Provide the (x, y) coordinate of the cell's center where the given text is located.  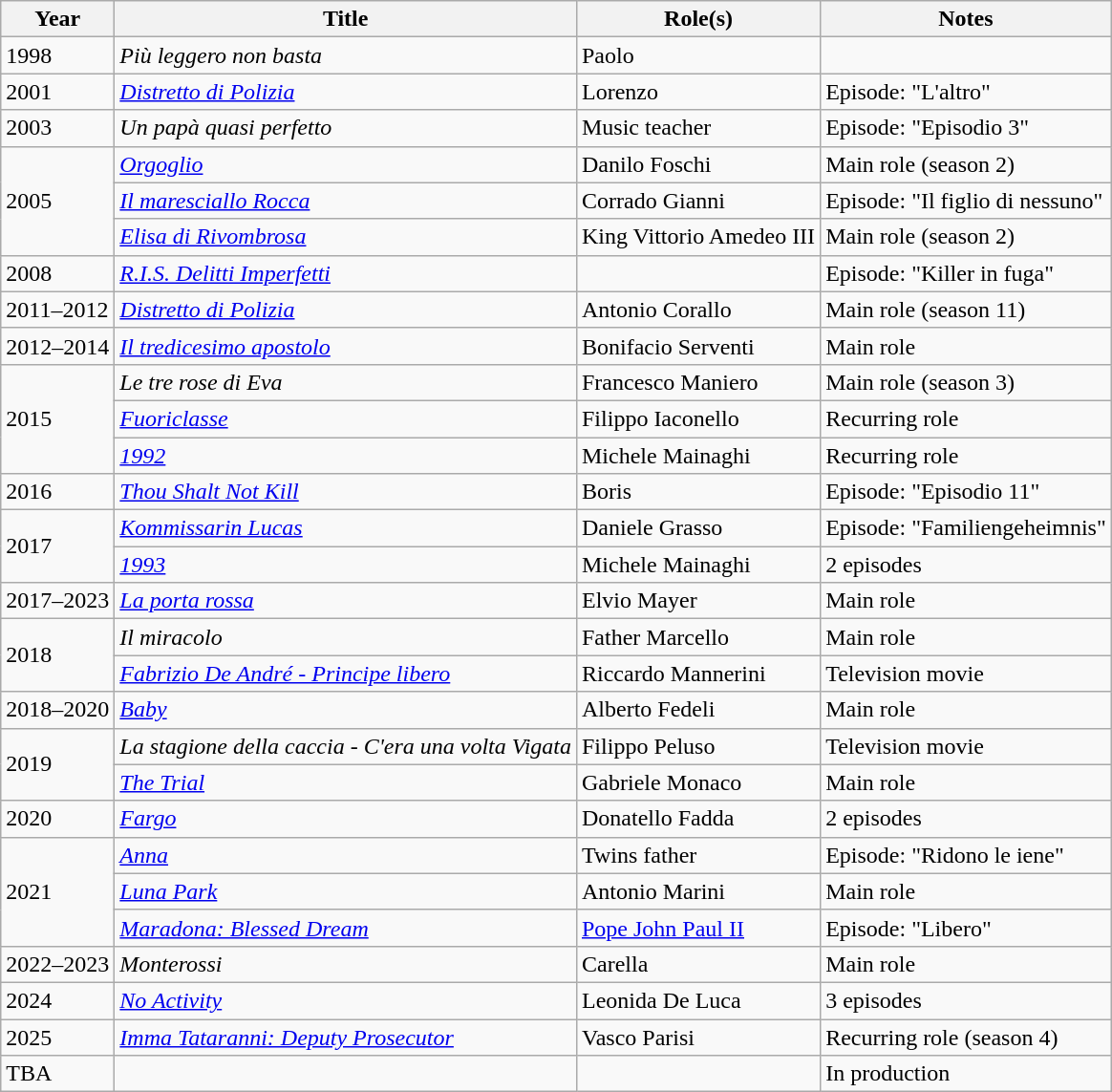
2015 (57, 418)
Antonio Marini (697, 891)
3 episodes (967, 1000)
2017 (57, 546)
Leonida De Luca (697, 1000)
La porta rossa (346, 601)
TBA (57, 1074)
2018 (57, 655)
2018–2020 (57, 710)
Filippo Iaconello (697, 418)
King Vittorio Amedeo III (697, 237)
2005 (57, 201)
2003 (57, 128)
La stagione della caccia - C'era una volta Vigata (346, 746)
Episode: "Ridono le iene" (967, 855)
2016 (57, 492)
Episode: "Il figlio di nessuno" (967, 201)
Notes (967, 19)
Fabrizio De André - Principe libero (346, 674)
Twins father (697, 855)
Pope John Paul II (697, 928)
Episode: "Episodio 11" (967, 492)
Filippo Peluso (697, 746)
2019 (57, 764)
2012–2014 (57, 346)
Elisa di Rivombrosa (346, 237)
2024 (57, 1000)
Title (346, 19)
2011–2012 (57, 310)
Più leggero non basta (346, 55)
1992 (346, 456)
Carella (697, 964)
Vasco Parisi (697, 1037)
2001 (57, 92)
Imma Tataranni: Deputy Prosecutor (346, 1037)
Episode: "Killer in fuga" (967, 273)
Bonifacio Serventi (697, 346)
Luna Park (346, 891)
R.I.S. Delitti Imperfetti (346, 273)
Daniele Grasso (697, 528)
Alberto Fedeli (697, 710)
Episode: "Familiengeheimnis" (967, 528)
Anna (346, 855)
Paolo (697, 55)
No Activity (346, 1000)
Year (57, 19)
1993 (346, 565)
Kommissarin Lucas (346, 528)
Il tredicesimo apostolo (346, 346)
Il miracolo (346, 637)
1998 (57, 55)
In production (967, 1074)
Lorenzo (697, 92)
Fargo (346, 819)
Role(s) (697, 19)
Antonio Corallo (697, 310)
Episode: "Libero" (967, 928)
2008 (57, 273)
Elvio Mayer (697, 601)
Un papà quasi perfetto (346, 128)
The Trial (346, 782)
Episode: "Episodio 3" (967, 128)
Francesco Maniero (697, 382)
Boris (697, 492)
2022–2023 (57, 964)
Le tre rose di Eva (346, 382)
Gabriele Monaco (697, 782)
Recurring role (season 4) (967, 1037)
Fuoriclasse (346, 418)
Episode: "L'altro" (967, 92)
Corrado Gianni (697, 201)
Thou Shalt Not Kill (346, 492)
Father Marcello (697, 637)
Main role (season 3) (967, 382)
Main role (season 11) (967, 310)
Riccardo Mannerini (697, 674)
Monterossi (346, 964)
2020 (57, 819)
Music teacher (697, 128)
2025 (57, 1037)
2021 (57, 891)
Il maresciallo Rocca (346, 201)
2017–2023 (57, 601)
Orgoglio (346, 164)
Maradona: Blessed Dream (346, 928)
Donatello Fadda (697, 819)
Baby (346, 710)
Danilo Foschi (697, 164)
